Locate the cell with the specified text and output its (X, Y) center coordinate. 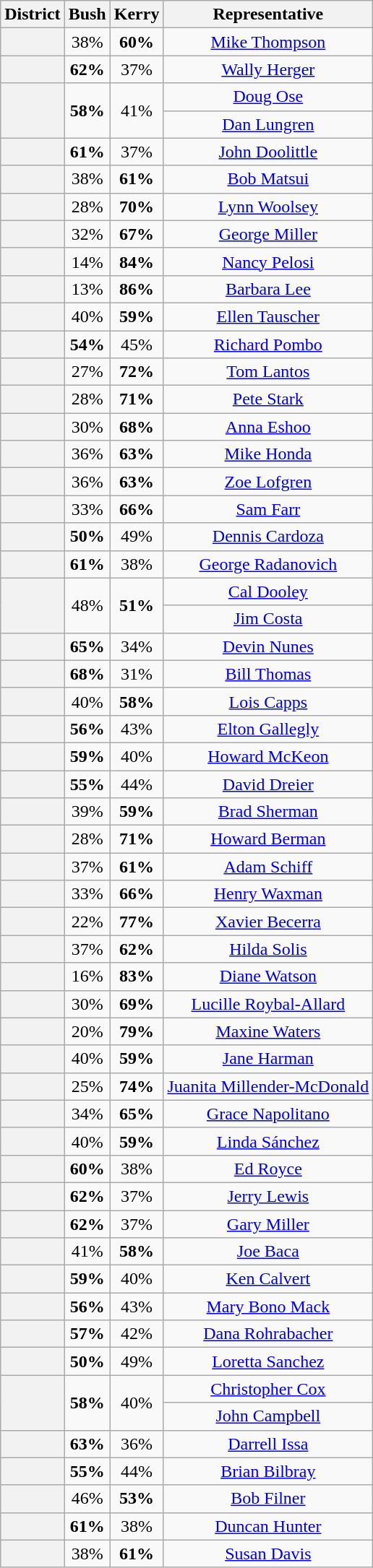
Hilda Solis (268, 949)
Gary Miller (268, 1224)
Howard Berman (268, 839)
John Doolittle (268, 152)
Barbara Lee (268, 289)
John Campbell (268, 1416)
Dan Lungren (268, 124)
Loretta Sanchez (268, 1361)
72% (137, 372)
Maxine Waters (268, 1031)
Anna Eshoo (268, 427)
79% (137, 1031)
Mike Honda (268, 454)
Mike Thompson (268, 42)
Howard McKeon (268, 756)
39% (87, 812)
Bush (87, 14)
Dana Rohrabacher (268, 1334)
Lucille Roybal-Allard (268, 1004)
Dennis Cardoza (268, 537)
Juanita Millender-McDonald (268, 1086)
Christopher Cox (268, 1389)
Susan Davis (268, 1554)
Devin Nunes (268, 646)
Sam Farr (268, 509)
54% (87, 345)
Jim Costa (268, 619)
Kerry (137, 14)
Representative (268, 14)
Wally Herger (268, 69)
77% (137, 922)
Cal Dooley (268, 592)
Duncan Hunter (268, 1526)
Darrell Issa (268, 1444)
57% (87, 1334)
31% (137, 674)
Lynn Woolsey (268, 207)
16% (87, 976)
83% (137, 976)
Jerry Lewis (268, 1196)
Bob Matsui (268, 179)
53% (137, 1499)
51% (137, 605)
Ed Royce (268, 1169)
George Miller (268, 234)
Ken Calvert (268, 1279)
46% (87, 1499)
27% (87, 372)
20% (87, 1031)
Linda Sánchez (268, 1141)
Tom Lantos (268, 372)
Elton Gallegly (268, 729)
District (33, 14)
Jane Harman (268, 1059)
Mary Bono Mack (268, 1307)
13% (87, 289)
Doug Ose (268, 97)
Xavier Becerra (268, 922)
Brad Sherman (268, 812)
70% (137, 207)
14% (87, 261)
32% (87, 234)
84% (137, 261)
48% (87, 605)
Henry Waxman (268, 894)
25% (87, 1086)
86% (137, 289)
Lois Capps (268, 701)
Richard Pombo (268, 345)
45% (137, 345)
69% (137, 1004)
Bob Filner (268, 1499)
David Dreier (268, 784)
Joe Baca (268, 1252)
Ellen Tauscher (268, 316)
Pete Stark (268, 399)
67% (137, 234)
Grace Napolitano (268, 1114)
22% (87, 922)
Adam Schiff (268, 867)
Brian Bilbray (268, 1471)
42% (137, 1334)
George Radanovich (268, 564)
Nancy Pelosi (268, 261)
Zoe Lofgren (268, 482)
Diane Watson (268, 976)
74% (137, 1086)
Bill Thomas (268, 674)
